From the cell containing the given text, extract its center point as [x, y] coordinate. 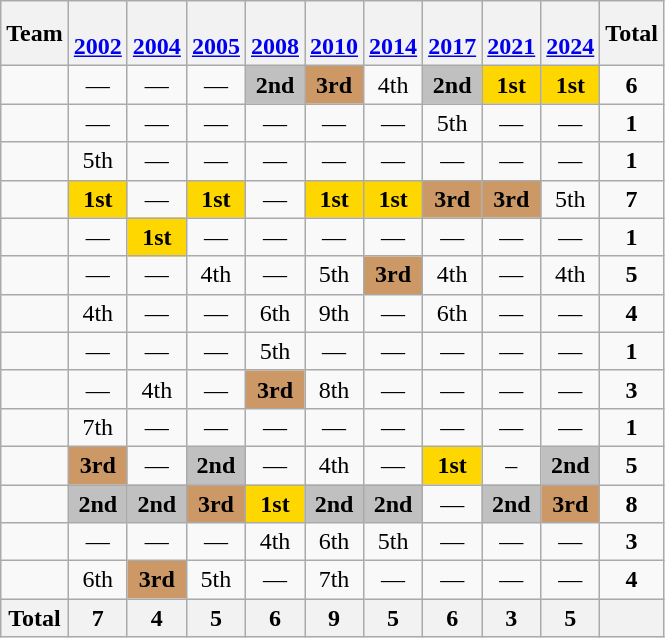
9 [334, 618]
2002 [98, 34]
2004 [156, 34]
2017 [452, 34]
2014 [394, 34]
9th [334, 313]
8 [632, 503]
Team [35, 34]
2005 [216, 34]
2008 [274, 34]
2010 [334, 34]
8th [334, 389]
2021 [512, 34]
– [512, 465]
2024 [570, 34]
